Determine the [X, Y] coordinate at the center of the cell enclosing the given text.  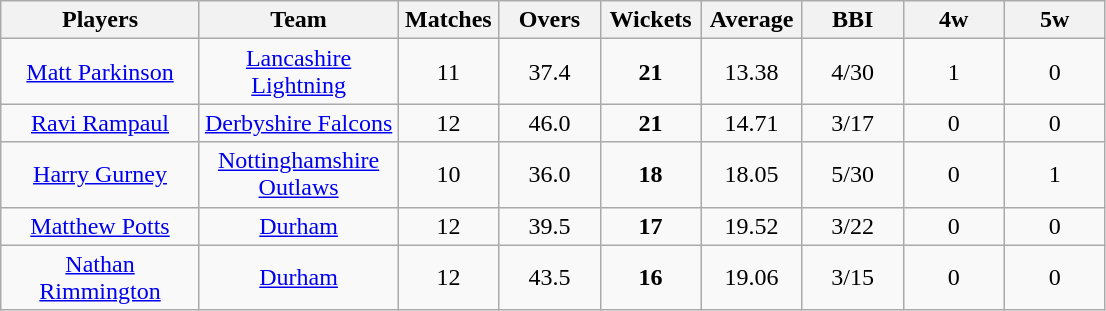
14.71 [752, 123]
Average [752, 20]
Lancashire Lightning [298, 72]
BBI [852, 20]
3/22 [852, 226]
Matt Parkinson [100, 72]
11 [448, 72]
3/17 [852, 123]
Nathan Rimmington [100, 278]
36.0 [550, 174]
Team [298, 20]
43.5 [550, 278]
19.06 [752, 278]
19.52 [752, 226]
10 [448, 174]
Matthew Potts [100, 226]
4/30 [852, 72]
16 [650, 278]
3/15 [852, 278]
39.5 [550, 226]
Ravi Rampaul [100, 123]
18 [650, 174]
Harry Gurney [100, 174]
37.4 [550, 72]
17 [650, 226]
Matches [448, 20]
5w [1054, 20]
Players [100, 20]
13.38 [752, 72]
5/30 [852, 174]
Nottinghamshire Outlaws [298, 174]
18.05 [752, 174]
4w [954, 20]
Overs [550, 20]
46.0 [550, 123]
Derbyshire Falcons [298, 123]
Wickets [650, 20]
